Return (X, Y) of the center of cell containing provided text 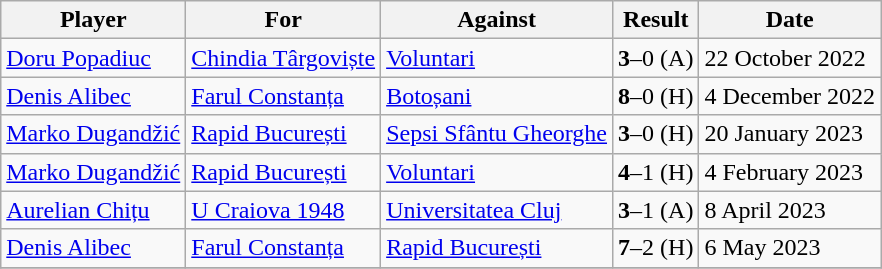
8 April 2023 (790, 210)
Botoșani (497, 96)
6 May 2023 (790, 248)
3–0 (A) (656, 58)
4 February 2023 (790, 172)
Doru Popadiuc (94, 58)
Date (790, 20)
U Craiova 1948 (284, 210)
For (284, 20)
Universitatea Cluj (497, 210)
Chindia Târgoviște (284, 58)
Aurelian Chițu (94, 210)
4 December 2022 (790, 96)
22 October 2022 (790, 58)
20 January 2023 (790, 134)
Sepsi Sfântu Gheorghe (497, 134)
Against (497, 20)
Player (94, 20)
Result (656, 20)
7–2 (H) (656, 248)
3–0 (H) (656, 134)
3–1 (A) (656, 210)
4–1 (H) (656, 172)
8–0 (H) (656, 96)
